Identify which cell holds the provided text, then report its [X, Y] central coordinate. 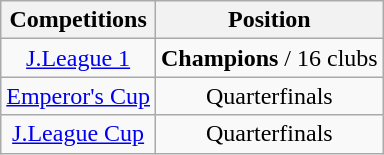
Champions / 16 clubs [269, 58]
J.League 1 [78, 58]
J.League Cup [78, 134]
Emperor's Cup [78, 96]
Competitions [78, 20]
Position [269, 20]
